Return (X, Y) of the center of cell containing provided text 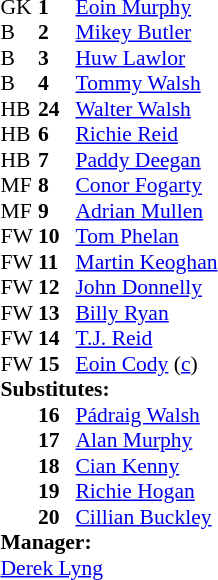
Tom Phelan (146, 237)
3 (57, 58)
15 (57, 364)
Alan Murphy (146, 441)
Walter Walsh (146, 109)
Pádraig Walsh (146, 415)
9 (57, 211)
8 (57, 185)
24 (57, 109)
19 (57, 491)
Richie Hogan (146, 491)
10 (57, 237)
Substitutes: (108, 389)
John Donnelly (146, 287)
Cian Kenny (146, 466)
20 (57, 517)
6 (57, 135)
17 (57, 441)
11 (57, 262)
12 (57, 287)
16 (57, 415)
Huw Lawlor (146, 58)
18 (57, 466)
Tommy Walsh (146, 83)
T.J. Reid (146, 339)
Conor Fogarty (146, 185)
2 (57, 33)
4 (57, 83)
Richie Reid (146, 135)
Mikey Butler (146, 33)
Manager: (108, 543)
Cillian Buckley (146, 517)
14 (57, 339)
Paddy Deegan (146, 160)
Adrian Mullen (146, 211)
Martin Keoghan (146, 262)
13 (57, 313)
7 (57, 160)
Eoin Cody (c) (146, 364)
Billy Ryan (146, 313)
